Determine the [x, y] coordinate at the center of the cell enclosing the given text.  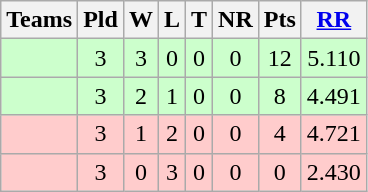
8 [280, 96]
Pts [280, 20]
4.721 [334, 134]
Pld [101, 20]
NR [236, 20]
T [198, 20]
12 [280, 58]
2.430 [334, 172]
5.110 [334, 58]
4 [280, 134]
Teams [40, 20]
W [140, 20]
L [172, 20]
4.491 [334, 96]
RR [334, 20]
